Extract the [x, y] coordinate from the center of the cell holding the provided text.  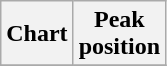
Peakposition [119, 34]
Chart [37, 34]
